Extract the (x, y) coordinate from the center of the cell holding the provided text.  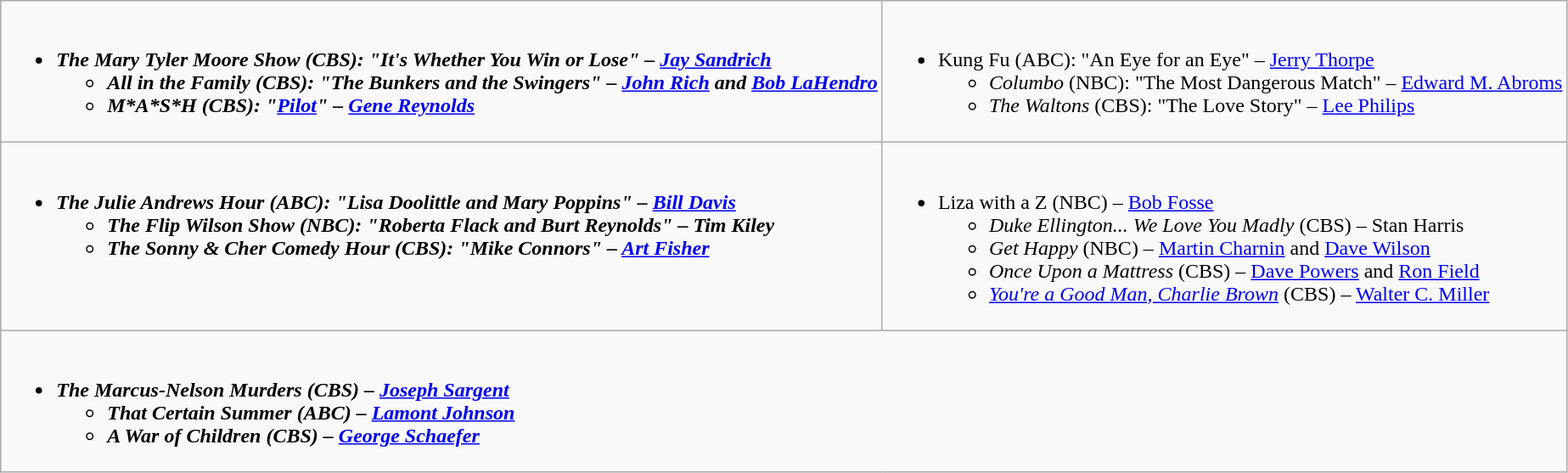
The Marcus-Nelson Murders (CBS) – Joseph SargentThat Certain Summer (ABC) – Lamont JohnsonA War of Children (CBS) – George Schaefer (784, 401)
